Find where the given text appears and provide that cell's center as (x, y) coordinate. 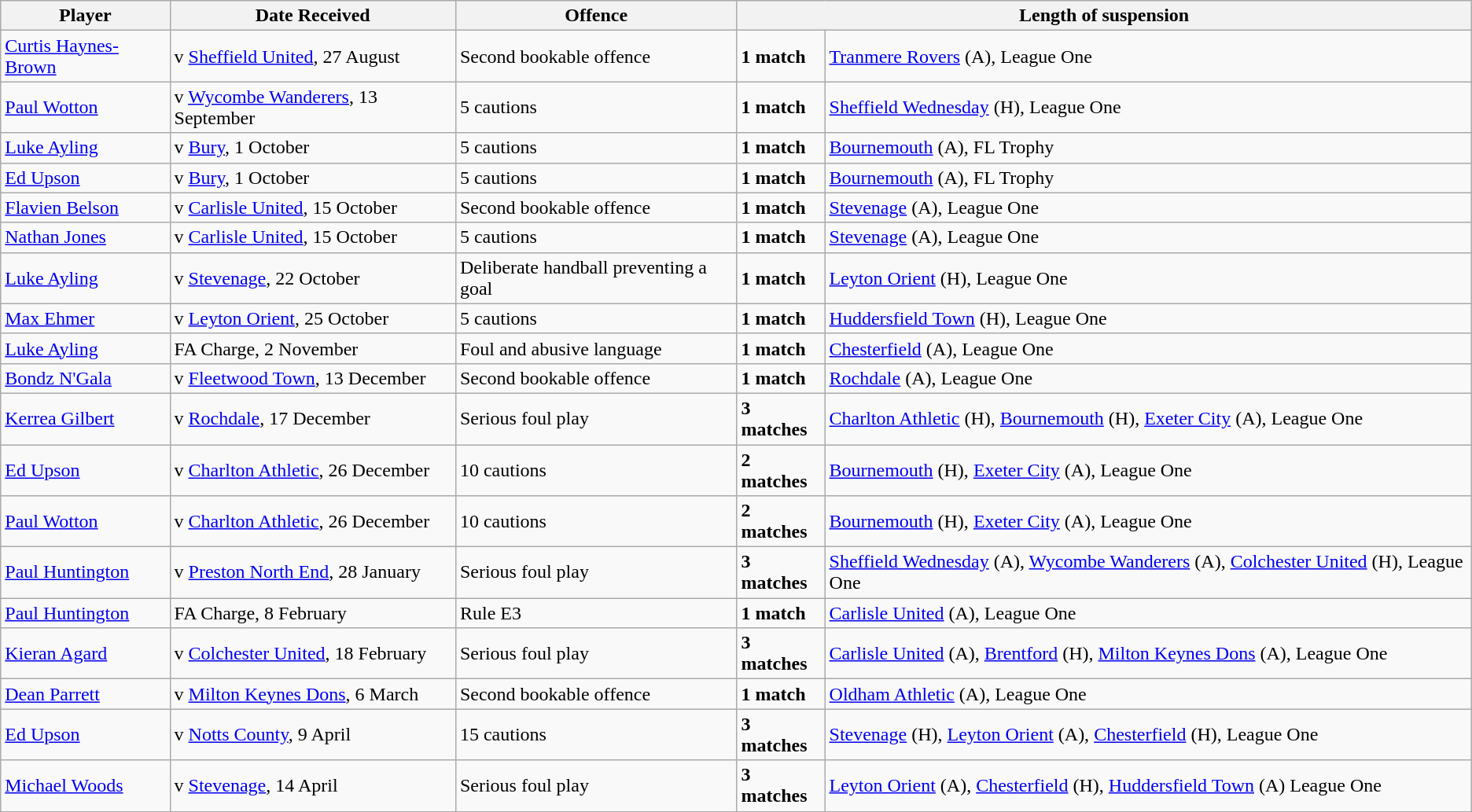
Rule E3 (596, 613)
Max Ehmer (85, 318)
15 cautions (596, 734)
Nathan Jones (85, 237)
Rochdale (A), League One (1148, 378)
v Notts County, 9 April (313, 734)
Oldham Athletic (A), League One (1148, 694)
Stevenage (H), Leyton Orient (A), Chesterfield (H), League One (1148, 734)
FA Charge, 8 February (313, 613)
Length of suspension (1104, 16)
Foul and abusive language (596, 348)
v Rochdale, 17 December (313, 418)
v Leyton Orient, 25 October (313, 318)
Huddersfield Town (H), League One (1148, 318)
v Fleetwood Town, 13 December (313, 378)
Michael Woods (85, 786)
v Preston North End, 28 January (313, 572)
Bondz N'Gala (85, 378)
Date Received (313, 16)
Leyton Orient (H), League One (1148, 278)
Carlisle United (A), League One (1148, 613)
Sheffield Wednesday (H), League One (1148, 107)
Leyton Orient (A), Chesterfield (H), Huddersfield Town (A) League One (1148, 786)
Player (85, 16)
Tranmere Rovers (A), League One (1148, 57)
v Stevenage, 14 April (313, 786)
v Sheffield United, 27 August (313, 57)
Flavien Belson (85, 208)
Deliberate handball preventing a goal (596, 278)
v Milton Keynes Dons, 6 March (313, 694)
Carlisle United (A), Brentford (H), Milton Keynes Dons (A), League One (1148, 654)
Dean Parrett (85, 694)
Kerrea Gilbert (85, 418)
Offence (596, 16)
v Stevenage, 22 October (313, 278)
FA Charge, 2 November (313, 348)
v Colchester United, 18 February (313, 654)
v Wycombe Wanderers, 13 September (313, 107)
Chesterfield (A), League One (1148, 348)
Charlton Athletic (H), Bournemouth (H), Exeter City (A), League One (1148, 418)
Sheffield Wednesday (A), Wycombe Wanderers (A), Colchester United (H), League One (1148, 572)
Kieran Agard (85, 654)
Curtis Haynes-Brown (85, 57)
